Output the (X, Y) coordinate of the center of the cell containing the given text.  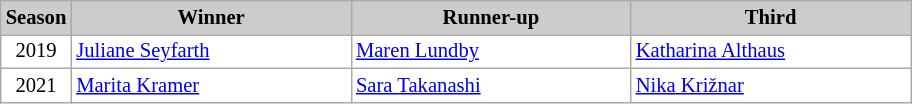
Third (771, 17)
2021 (36, 85)
Juliane Seyfarth (211, 51)
2019 (36, 51)
Runner-up (491, 17)
Season (36, 17)
Maren Lundby (491, 51)
Katharina Althaus (771, 51)
Marita Kramer (211, 85)
Nika Križnar (771, 85)
Sara Takanashi (491, 85)
Winner (211, 17)
